Return (x, y) of the center of cell containing provided text 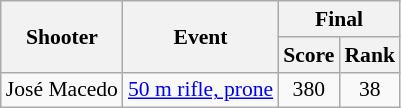
Rank (370, 55)
Final (339, 19)
38 (370, 90)
Score (308, 55)
50 m rifle, prone (200, 90)
José Macedo (62, 90)
Shooter (62, 36)
380 (308, 90)
Event (200, 36)
